Extract the (X, Y) coordinate from the center of the cell holding the provided text.  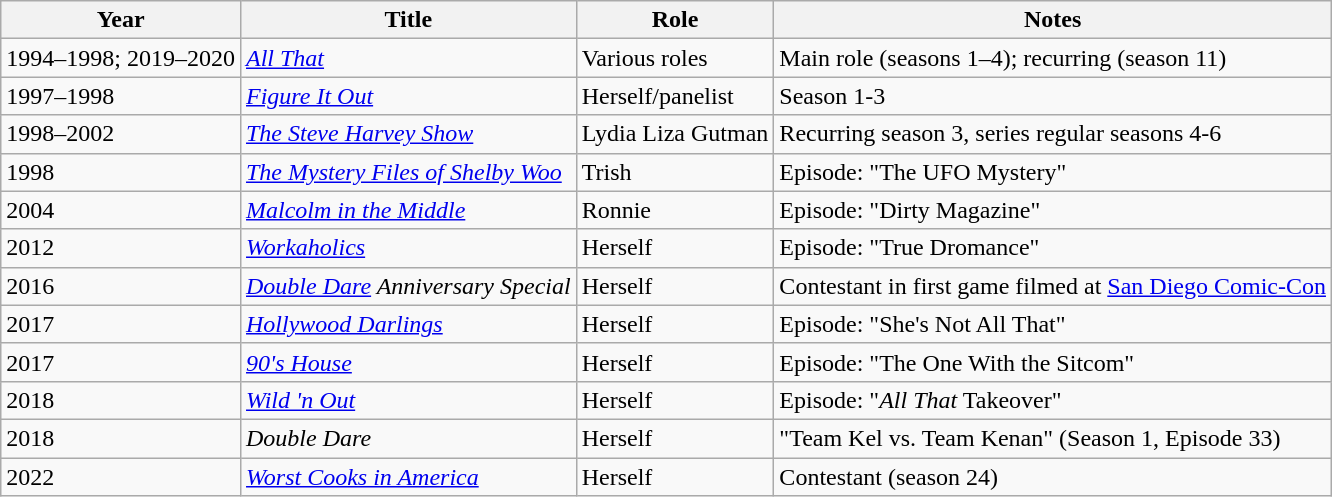
Role (675, 20)
"Team Kel vs. Team Kenan" (Season 1, Episode 33) (1053, 438)
Year (121, 20)
Episode: "True Dromance" (1053, 248)
1994–1998; 2019–2020 (121, 58)
90's House (408, 362)
1998–2002 (121, 134)
Recurring season 3, series regular seasons 4-6 (1053, 134)
Figure It Out (408, 96)
2022 (121, 477)
Hollywood Darlings (408, 324)
Episode: "All That Takeover" (1053, 400)
Workaholics (408, 248)
Various roles (675, 58)
1998 (121, 172)
2004 (121, 210)
Ronnie (675, 210)
1997–1998 (121, 96)
The Steve Harvey Show (408, 134)
Episode: "The One With the Sitcom" (1053, 362)
All That (408, 58)
Herself/panelist (675, 96)
Contestant in first game filmed at San Diego Comic-Con (1053, 286)
Malcolm in the Middle (408, 210)
Lydia Liza Gutman (675, 134)
2012 (121, 248)
Main role (seasons 1–4); recurring (season 11) (1053, 58)
Episode: "The UFO Mystery" (1053, 172)
Season 1-3 (1053, 96)
Worst Cooks in America (408, 477)
The Mystery Files of Shelby Woo (408, 172)
Double Dare Anniversary Special (408, 286)
Trish (675, 172)
Wild 'n Out (408, 400)
Double Dare (408, 438)
Episode: "She's Not All That" (1053, 324)
2016 (121, 286)
Notes (1053, 20)
Episode: "Dirty Magazine" (1053, 210)
Contestant (season 24) (1053, 477)
Title (408, 20)
